Return (x, y) of the center of cell containing provided text 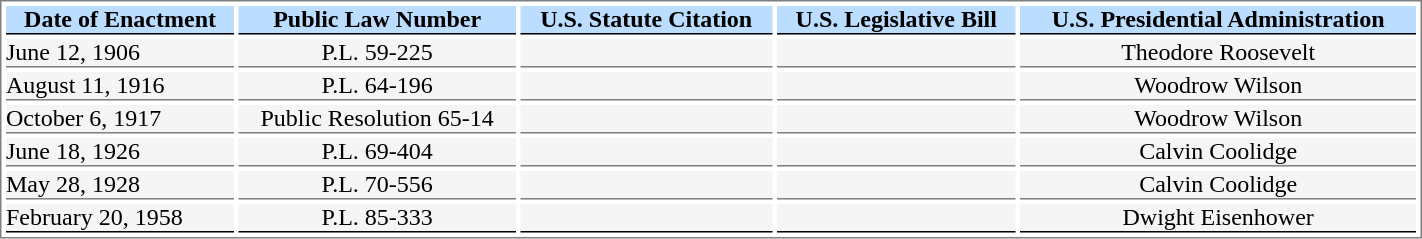
February 20, 1958 (120, 218)
P.L. 64-196 (378, 86)
June 12, 1906 (120, 53)
Date of Enactment (120, 20)
P.L. 70-556 (378, 185)
October 6, 1917 (120, 119)
Public Resolution 65-14 (378, 119)
August 11, 1916 (120, 86)
P.L. 59-225 (378, 53)
Theodore Roosevelt (1218, 53)
U.S. Statute Citation (646, 20)
Dwight Eisenhower (1218, 218)
U.S. Presidential Administration (1218, 20)
U.S. Legislative Bill (896, 20)
May 28, 1928 (120, 185)
P.L. 85-333 (378, 218)
P.L. 69-404 (378, 152)
Public Law Number (378, 20)
June 18, 1926 (120, 152)
